Return [X, Y] of the center of cell containing provided text 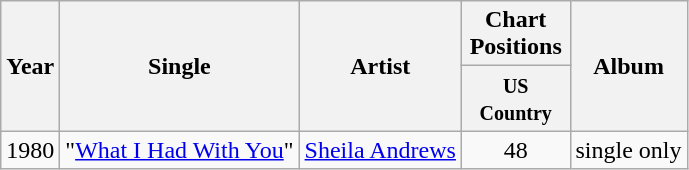
1980 [30, 150]
48 [516, 150]
Chart Positions [516, 34]
US Country [516, 98]
Artist [380, 66]
Album [628, 66]
single only [628, 150]
Single [180, 66]
Sheila Andrews [380, 150]
Year [30, 66]
"What I Had With You" [180, 150]
